Detect which cell encompasses the target text, then output its [X, Y] center coordinate. 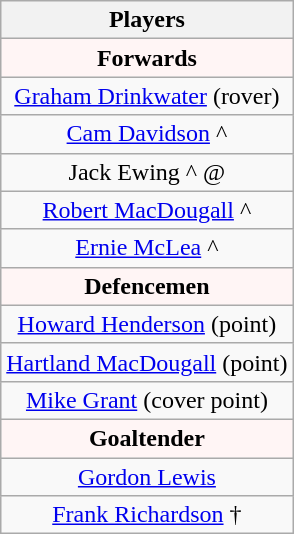
Forwards [147, 58]
Robert MacDougall ^ [147, 210]
Jack Ewing ^ @ [147, 172]
Defencemen [147, 286]
Gordon Lewis [147, 477]
Howard Henderson (point) [147, 324]
Mike Grant (cover point) [147, 400]
Graham Drinkwater (rover) [147, 96]
Frank Richardson † [147, 515]
Hartland MacDougall (point) [147, 362]
Goaltender [147, 438]
Cam Davidson ^ [147, 134]
Players [147, 20]
Ernie McLea ^ [147, 248]
